Extract the (X, Y) coordinate from the center of the cell holding the provided text.  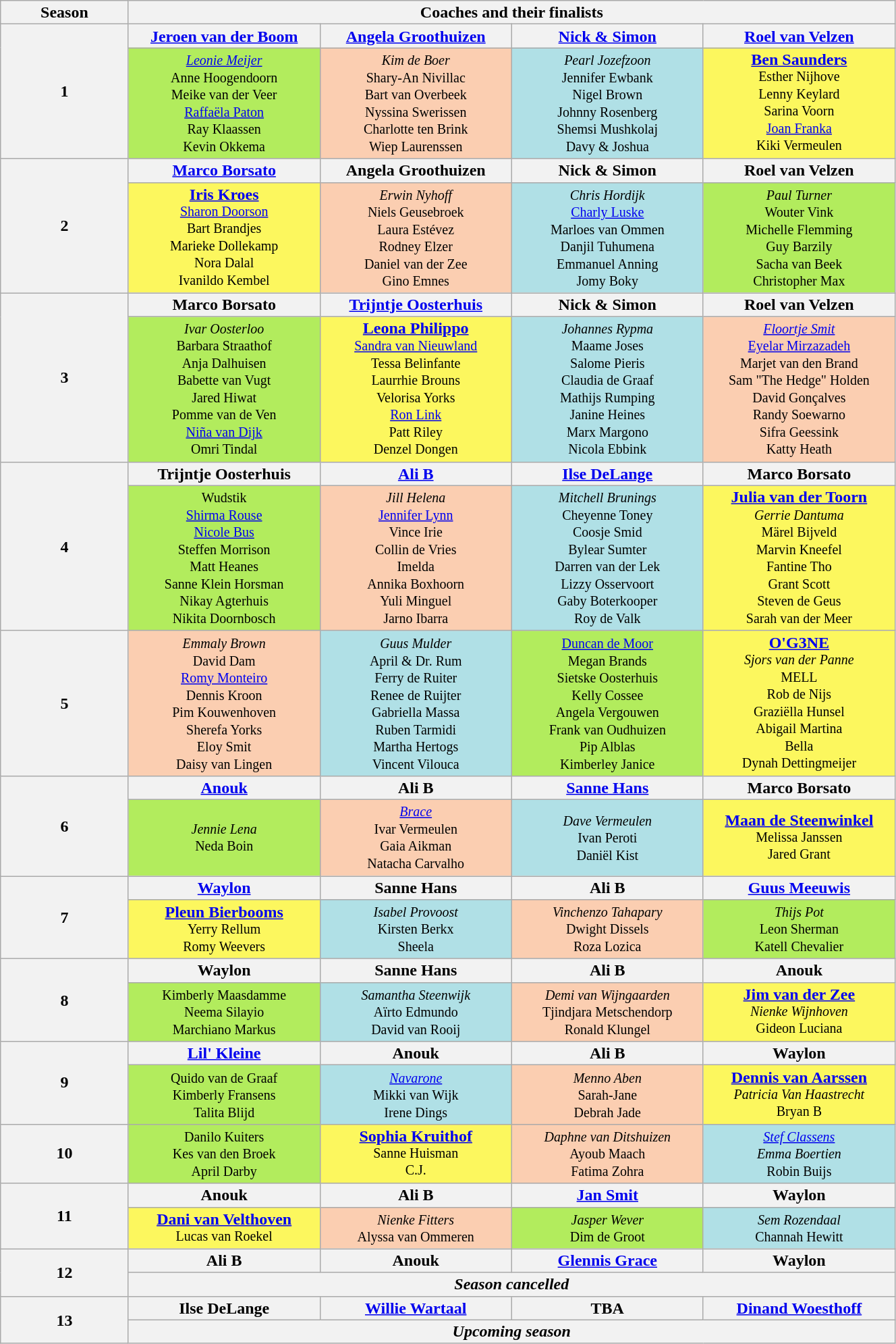
Chris HordijkCharly LuskeMarloes van OmmenDanjil TuhumenaEmmanuel AnningJomy Boky (607, 238)
Emmaly BrownDavid DamRomy MonteiroDennis KroonPim KouwenhovenSherefa YorksEloy SmitDaisy van Lingen (224, 703)
Season (65, 12)
NavaroneMikki van WijkIrene Dings (416, 1095)
Kim de BoerShary-An NivillacBart van OverbeekNyssina SwerissenCharlotte ten BrinkWiep Laurenssen (416, 103)
Leona PhilippoSandra van NieuwlandTessa BelinfanteLaurrhie BrounsVelorisa YorksRon LinkPatt RileyDenzel Dongen (416, 389)
10 (65, 1154)
Stef ClassensEmma BoertienRobin Buijs (799, 1154)
Jennie LenaNeda Boin (224, 837)
Johannes RypmaMaame JosesSalome PierisClaudia de GraafMathijs RumpingJanine HeinesMarx MargonoNicola Ebbink (607, 389)
7 (65, 918)
Quido van de GraafKimberly FransensTalita Blijd (224, 1095)
11 (65, 1216)
Iris KroesSharon DoorsonBart BrandjesMarieke DollekampNora DalalIvanildo Kembel (224, 238)
Duncan de MoorMegan BrandsSietske OosterhuisKelly CosseeAngela VergouwenFrank van OudhuizenPip AlblasKimberley Janice (607, 703)
Nienke FittersAlyssa van Ommeren (416, 1228)
Mitchell BruningsCheyenne ToneyCoosje SmidBylear SumterDarren van der LekLizzy OsservoortGaby BoterkooperRoy de Valk (607, 558)
Guus Meeuwis (799, 888)
Floortje SmitEyelar MirzazadehMarjet van den BrandSam "The Hedge" HoldenDavid GonçalvesRandy SoewarnoSifra GeessinkKatty Heath (799, 389)
6 (65, 826)
Kimberly MaasdammeNeema SilayioMarchiano Markus (224, 1012)
1 (65, 92)
Julia van der ToornGerrie DantumaMärel BijveldMarvin KneefelFantine ThoGrant ScottSteven de GeusSarah van der Meer (799, 558)
13 (65, 1320)
Lil' Kleine (224, 1053)
Sophia KruithofSanne HuismanC.J. (416, 1154)
8 (65, 1000)
Dinand Woesthoff (799, 1308)
O'G3NESjors van der PanneMELLRob de NijsGraziëlla HunselAbigail MartinaBellaDynah Dettingmeijer (799, 703)
Erwin NyhoffNiels GeusebroekLaura EstévezRodney ElzerDaniel van der ZeeGino Emnes (416, 238)
TBA (607, 1308)
4 (65, 546)
Vinchenzo TahaparyDwight DisselsRoza Lozica (607, 930)
Glennis Grace (607, 1261)
Pearl JozefzoonJennifer EwbankNigel BrownJohnny RosenbergShemsi MushkolajDavy & Joshua (607, 103)
WudstikShirma RouseNicole BusSteffen MorrisonMatt HeanesSanne Klein HorsmanNikay AgterhuisNikita Doornbosch (224, 558)
Coaches and their finalists (511, 12)
Ivar OosterlooBarbara StraathofAnja DalhuisenBabette van VugtJared HiwatPomme van de VenNiña van DijkOmri Tindal (224, 389)
Pleun BierboomsYerry RellumRomy Weevers (224, 930)
Dani van VelthovenLucas van Roekel (224, 1228)
Samantha SteenwijkAïrto EdmundoDavid van Rooij (416, 1012)
Dave VermeulenIvan PerotiDaniël Kist (607, 837)
Thijs PotLeon ShermanKatell Chevalier (799, 930)
Jeroen van der Boom (224, 36)
Sem RozendaalChannah Hewitt (799, 1228)
Guus MulderApril & Dr. RumFerry de RuiterRenee de RuijterGabriella MassaRuben TarmidiMartha HertogsVincent Vilouca (416, 703)
Jim van der ZeeNienke WijnhovenGideon Luciana (799, 1012)
12 (65, 1272)
9 (65, 1083)
Season cancelled (511, 1284)
5 (65, 703)
BraceIvar VermeulenGaia AikmanNatacha Carvalho (416, 837)
Jasper WeverDim de Groot (607, 1228)
Upcoming season (511, 1331)
Demi van WijngaardenTjindjara MetschendorpRonald Klungel (607, 1012)
Jan Smit (607, 1195)
Maan de SteenwinkelMelissa JanssenJared Grant (799, 837)
Ben SaundersEsther NijhoveLenny KeylardSarina VoornJoan FrankaKiki Vermeulen (799, 103)
2 (65, 225)
Willie Wartaal (416, 1308)
Danilo KuitersKes van den BroekApril Darby (224, 1154)
3 (65, 377)
Jill HelenaJennifer LynnVince IrieCollin de VriesImeldaAnnika BoxhoornYuli MinguelJarno Ibarra (416, 558)
Dennis van AarssenPatricia Van HaastrechtBryan B (799, 1095)
Menno AbenSarah-JaneDebrah Jade (607, 1095)
Isabel ProvoostKirsten BerkxSheela (416, 930)
Daphne van DitshuizenAyoub Maach Fatima Zohra (607, 1154)
Paul TurnerWouter VinkMichelle FlemmingGuy BarzilySacha van BeekChristopher Max (799, 238)
Leonie MeijerAnne HoogendoornMeike van der VeerRaffaëla PatonRay KlaassenKevin Okkema (224, 103)
